Pinpoint the cell where the given text exists, returning its (x, y) midpoint coordinate. 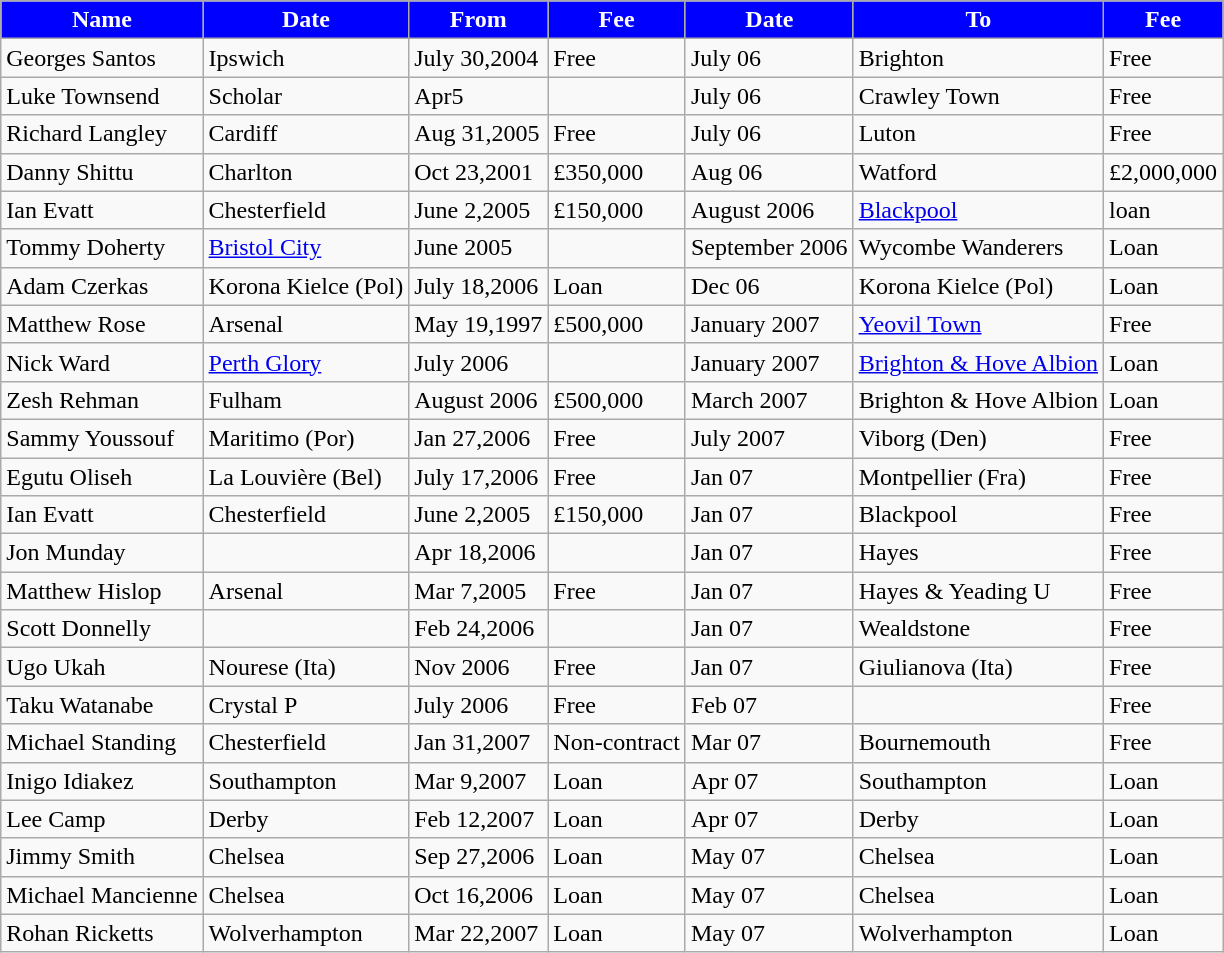
Egutu Oliseh (102, 477)
Oct 16,2006 (478, 895)
Dec 06 (769, 286)
Jon Munday (102, 553)
£2,000,000 (1164, 172)
Adam Czerkas (102, 286)
Bournemouth (978, 743)
July 17,2006 (478, 477)
loan (1164, 210)
Nick Ward (102, 362)
Jan 31,2007 (478, 743)
Michael Standing (102, 743)
Montpellier (Fra) (978, 477)
Scott Donnelly (102, 629)
Tommy Doherty (102, 248)
Luke Townsend (102, 96)
Matthew Rose (102, 324)
Wealdstone (978, 629)
Feb 07 (769, 705)
To (978, 20)
Nourese (Ita) (306, 667)
May 19,1997 (478, 324)
Georges Santos (102, 58)
Hayes (978, 553)
June 2005 (478, 248)
Mar 7,2005 (478, 591)
Crawley Town (978, 96)
Sammy Youssouf (102, 438)
July 30,2004 (478, 58)
Nov 2006 (478, 667)
La Louvière (Bel) (306, 477)
Feb 24,2006 (478, 629)
Jan 27,2006 (478, 438)
Crystal P (306, 705)
Fulham (306, 400)
Perth Glory (306, 362)
July 2007 (769, 438)
Matthew Hislop (102, 591)
Rohan Ricketts (102, 933)
Inigo Idiakez (102, 781)
Mar 22,2007 (478, 933)
Name (102, 20)
Charlton (306, 172)
Viborg (Den) (978, 438)
Ipswich (306, 58)
Wycombe Wanderers (978, 248)
Zesh Rehman (102, 400)
From (478, 20)
Mar 07 (769, 743)
Aug 31,2005 (478, 134)
Taku Watanabe (102, 705)
Watford (978, 172)
Danny Shittu (102, 172)
Feb 12,2007 (478, 819)
March 2007 (769, 400)
Jimmy Smith (102, 857)
Lee Camp (102, 819)
Sep 27,2006 (478, 857)
£350,000 (617, 172)
Bristol City (306, 248)
Mar 9,2007 (478, 781)
September 2006 (769, 248)
Brighton (978, 58)
Hayes & Yeading U (978, 591)
Michael Mancienne (102, 895)
Richard Langley (102, 134)
Cardiff (306, 134)
July 18,2006 (478, 286)
Apr5 (478, 96)
Maritimo (Por) (306, 438)
Yeovil Town (978, 324)
Ugo Ukah (102, 667)
Luton (978, 134)
Giulianova (Ita) (978, 667)
Apr 18,2006 (478, 553)
Non-contract (617, 743)
Aug 06 (769, 172)
Oct 23,2001 (478, 172)
Scholar (306, 96)
